Return the [X, Y] coordinate for the center point of the cell that contains the specified text.  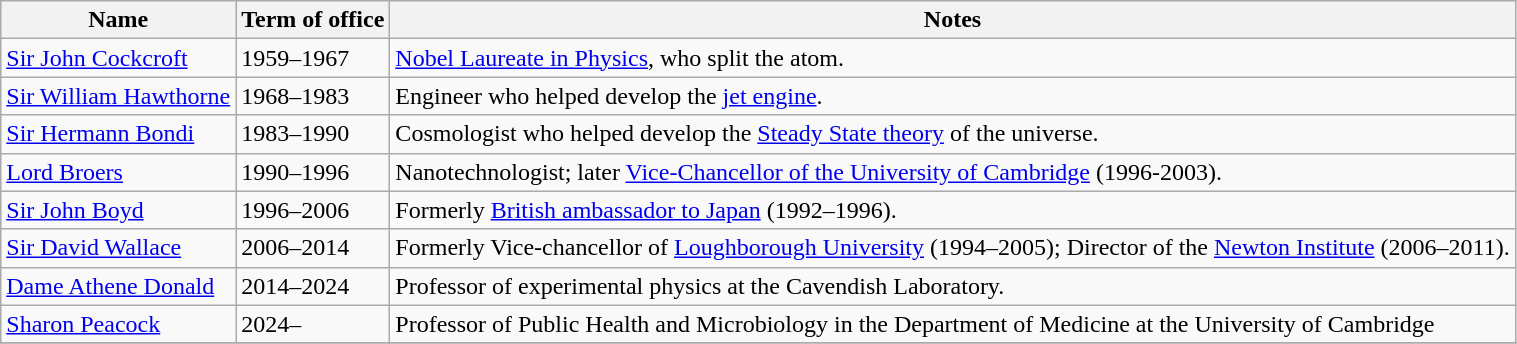
Notes [952, 20]
Sir Hermann Bondi [118, 134]
Professor of Public Health and Microbiology in the Department of Medicine at the University of Cambridge [952, 324]
Formerly Vice-chancellor of Loughborough University (1994–2005); Director of the Newton Institute (2006–2011). [952, 248]
2024– [313, 324]
Nanotechnologist; later Vice-Chancellor of the University of Cambridge (1996-2003). [952, 172]
Name [118, 20]
1983–1990 [313, 134]
Sharon Peacock [118, 324]
1959–1967 [313, 58]
2014–2024 [313, 286]
Formerly British ambassador to Japan (1992–1996). [952, 210]
Term of office [313, 20]
2006–2014 [313, 248]
1968–1983 [313, 96]
Engineer who helped develop the jet engine. [952, 96]
Sir David Wallace [118, 248]
Cosmologist who helped develop the Steady State theory of the universe. [952, 134]
Sir William Hawthorne [118, 96]
Professor of experimental physics at the Cavendish Laboratory. [952, 286]
Nobel Laureate in Physics, who split the atom. [952, 58]
1990–1996 [313, 172]
Sir John Boyd [118, 210]
Dame Athene Donald [118, 286]
Lord Broers [118, 172]
Sir John Cockcroft [118, 58]
1996–2006 [313, 210]
